Extract the (X, Y) coordinate from the center of the cell holding the provided text.  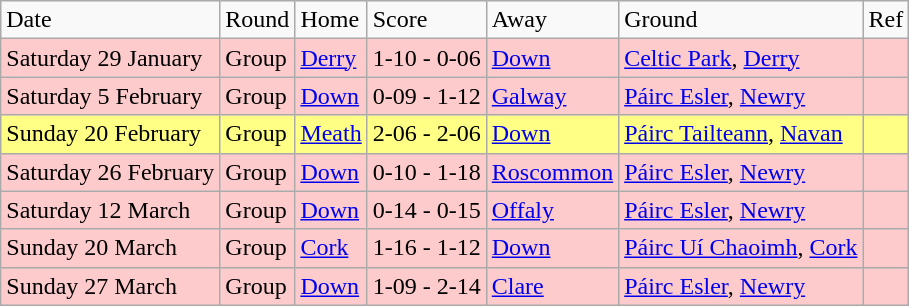
2-06 - 2-06 (426, 134)
Saturday 12 March (110, 210)
Ground (741, 20)
Páirc Tailteann, Navan (741, 134)
Score (426, 20)
0-10 - 1-18 (426, 172)
1-09 - 2-14 (426, 286)
Meath (331, 134)
Clare (552, 286)
Sunday 27 March (110, 286)
Cork (331, 248)
0-09 - 1-12 (426, 96)
0-14 - 0-15 (426, 210)
Páirc Uí Chaoimh, Cork (741, 248)
Roscommon (552, 172)
Sunday 20 March (110, 248)
Saturday 29 January (110, 58)
1-10 - 0-06 (426, 58)
Celtic Park, Derry (741, 58)
Round (258, 20)
Galway (552, 96)
Sunday 20 February (110, 134)
Date (110, 20)
Away (552, 20)
Home (331, 20)
Ref (886, 20)
Saturday 5 February (110, 96)
Derry (331, 58)
Offaly (552, 210)
1-16 - 1-12 (426, 248)
Saturday 26 February (110, 172)
